Search for the cell housing the specified text and yield its (x, y) center coordinate. 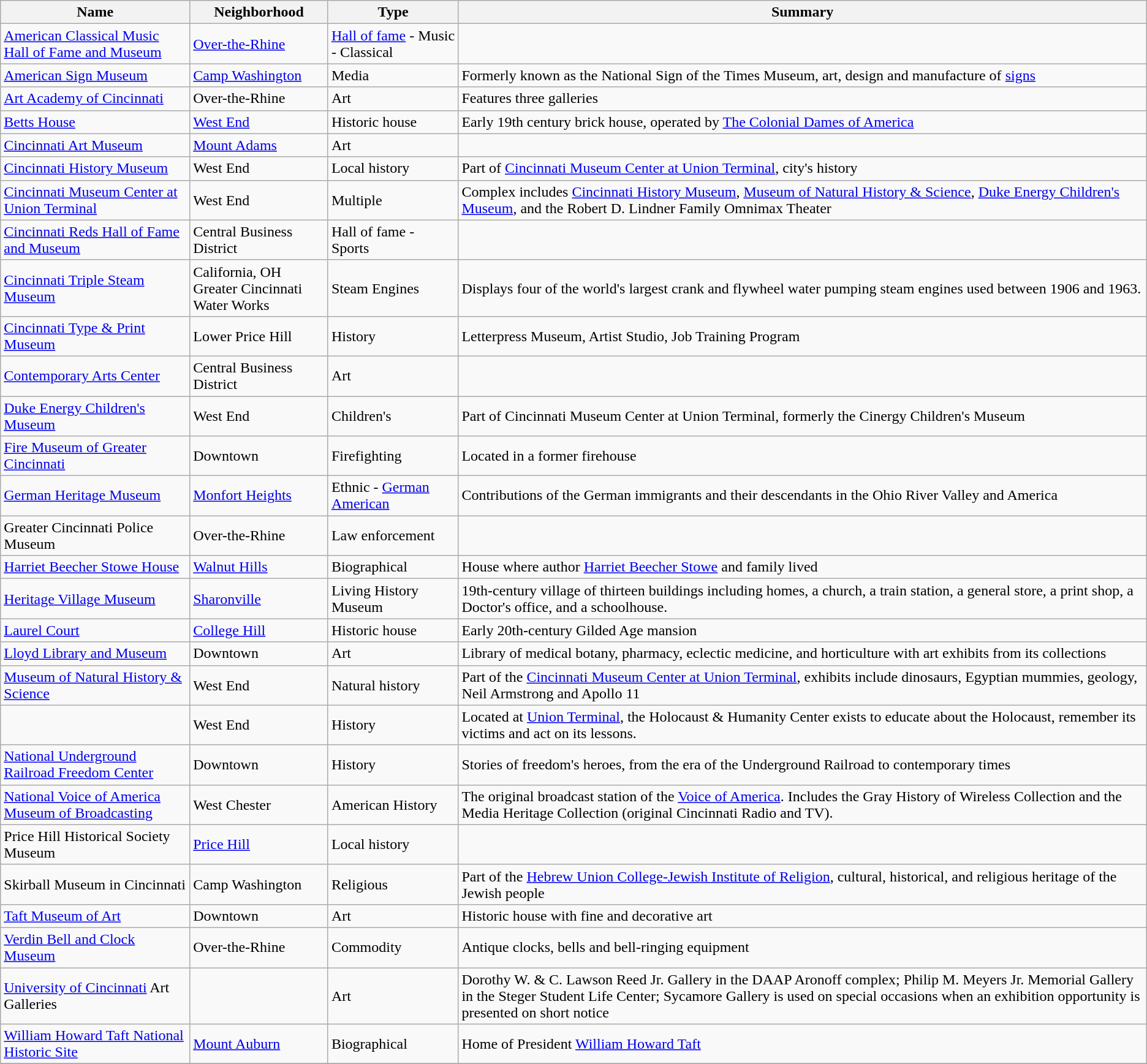
Betts House (96, 122)
Hall of fame - Sports (393, 240)
Located at Union Terminal, the Holocaust & Humanity Center exists to educate about the Holocaust, remember its victims and act on its lessons. (803, 725)
Museum of Natural History & Science (96, 685)
Religious (393, 885)
Mount Adams (259, 145)
Harriet Beecher Stowe House (96, 567)
Part of the Hebrew Union College-Jewish Institute of Religion, cultural, historical, and religious heritage of the Jewish people (803, 885)
National Underground Railroad Freedom Center (96, 764)
Verdin Bell and Clock Museum (96, 947)
Part of Cincinnati Museum Center at Union Terminal, formerly the Cinergy Children's Museum (803, 415)
Media (393, 75)
Early 19th century brick house, operated by The Colonial Dames of America (803, 122)
Cincinnati Art Museum (96, 145)
Walnut Hills (259, 567)
Home of President William Howard Taft (803, 1044)
Cincinnati Type & Print Museum (96, 336)
Monfort Heights (259, 496)
Natural history (393, 685)
Mount Auburn (259, 1044)
Features three galleries (803, 99)
Part of Cincinnati Museum Center at Union Terminal, city's history (803, 168)
Commodity (393, 947)
Library of medical botany, pharmacy, eclectic medicine, and horticulture with art exhibits from its collections (803, 654)
Hall of fame - Music - Classical (393, 44)
Lloyd Library and Museum (96, 654)
Art Academy of Cincinnati (96, 99)
Lower Price Hill (259, 336)
Law enforcement (393, 535)
Located in a former firehouse (803, 456)
California, OHGreater Cincinnati Water Works (259, 288)
Stories of freedom's heroes, from the era of the Underground Railroad to contemporary times (803, 764)
Skirball Museum in Cincinnati (96, 885)
Steam Engines (393, 288)
Price Hill (259, 844)
Cincinnati Triple Steam Museum (96, 288)
Duke Energy Children's Museum (96, 415)
Antique clocks, bells and bell-ringing equipment (803, 947)
Taft Museum of Art (96, 916)
National Voice of America Museum of Broadcasting (96, 805)
College Hill (259, 630)
Formerly known as the National Sign of the Times Museum, art, design and manufacture of signs (803, 75)
Type (393, 12)
Displays four of the world's largest crank and flywheel water pumping steam engines used between 1906 and 1963. (803, 288)
West Chester (259, 805)
University of Cincinnati Art Galleries (96, 996)
Cincinnati Reds Hall of Fame and Museum (96, 240)
Cincinnati History Museum (96, 168)
Living History Museum (393, 599)
Laurel Court (96, 630)
Neighborhood (259, 12)
American History (393, 805)
Price Hill Historical Society Museum (96, 844)
House where author Harriet Beecher Stowe and family lived (803, 567)
Ethnic - German American (393, 496)
Letterpress Museum, Artist Studio, Job Training Program (803, 336)
Summary (803, 12)
German Heritage Museum (96, 496)
Fire Museum of Greater Cincinnati (96, 456)
Contemporary Arts Center (96, 376)
Cincinnati Museum Center at Union Terminal (96, 200)
Historic house with fine and decorative art (803, 916)
Children's (393, 415)
Name (96, 12)
Firefighting (393, 456)
Contributions of the German immigrants and their descendants in the Ohio River Valley and America (803, 496)
Greater Cincinnati Police Museum (96, 535)
Heritage Village Museum (96, 599)
William Howard Taft National Historic Site (96, 1044)
Early 20th-century Gilded Age mansion (803, 630)
American Classical Music Hall of Fame and Museum (96, 44)
Part of the Cincinnati Museum Center at Union Terminal, exhibits include dinosaurs, Egyptian mummies, geology, Neil Armstrong and Apollo 11 (803, 685)
Multiple (393, 200)
Sharonville (259, 599)
American Sign Museum (96, 75)
